Locate the cell with the specified text and output its [x, y] center coordinate. 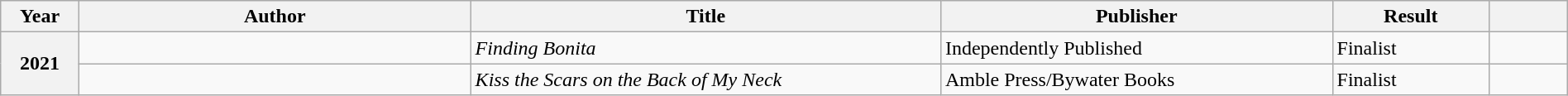
Result [1411, 17]
Kiss the Scars on the Back of My Neck [705, 79]
Title [705, 17]
2021 [40, 64]
Amble Press/Bywater Books [1136, 79]
Author [275, 17]
Finding Bonita [705, 48]
Year [40, 17]
Publisher [1136, 17]
Independently Published [1136, 48]
